Scan for the cell matching the given text and deliver its [X, Y] coordinate at center. 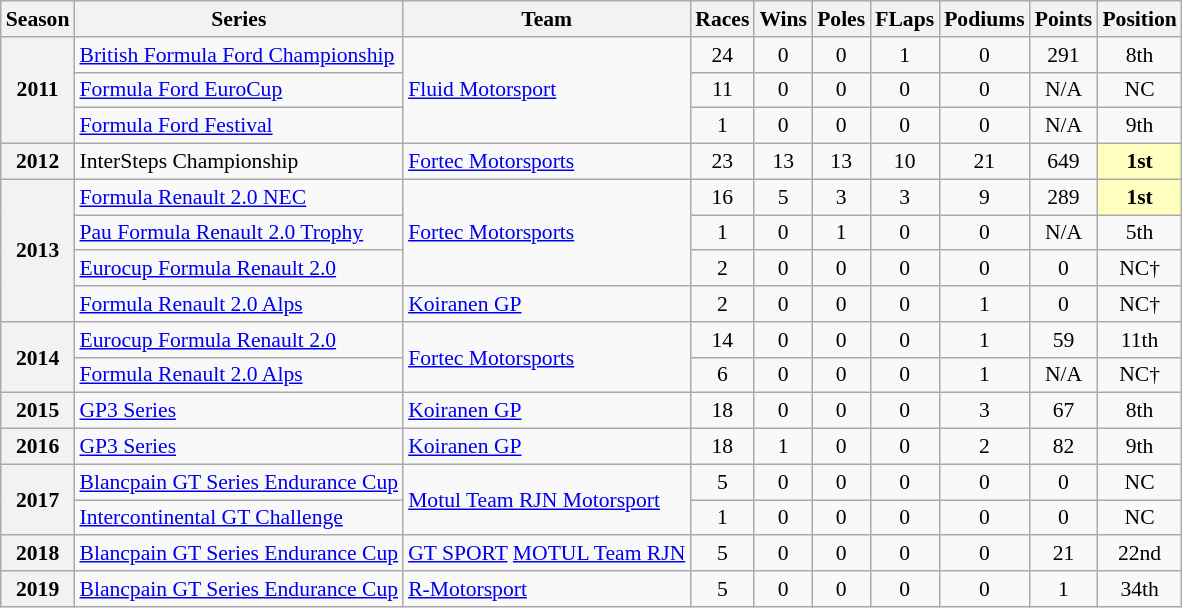
Podiums [984, 19]
2012 [38, 162]
Team [546, 19]
289 [1064, 197]
R-Motorsport [546, 589]
649 [1064, 162]
2013 [38, 250]
59 [1064, 340]
Points [1064, 19]
14 [722, 340]
2018 [38, 554]
291 [1064, 55]
2016 [38, 447]
82 [1064, 447]
Series [238, 19]
6 [722, 375]
2014 [38, 358]
British Formula Ford Championship [238, 55]
24 [722, 55]
GT SPORT MOTUL Team RJN [546, 554]
FLaps [904, 19]
Motul Team RJN Motorsport [546, 500]
16 [722, 197]
34th [1139, 589]
Intercontinental GT Challenge [238, 518]
67 [1064, 411]
11th [1139, 340]
2015 [38, 411]
5th [1139, 233]
Formula Renault 2.0 NEC [238, 197]
22nd [1139, 554]
Formula Ford Festival [238, 126]
2019 [38, 589]
9 [984, 197]
Pau Formula Renault 2.0 Trophy [238, 233]
11 [722, 90]
Season [38, 19]
Wins [783, 19]
2017 [38, 500]
Formula Ford EuroCup [238, 90]
23 [722, 162]
Position [1139, 19]
10 [904, 162]
Fluid Motorsport [546, 90]
Poles [841, 19]
InterSteps Championship [238, 162]
Races [722, 19]
2011 [38, 90]
